Output the [x, y] coordinate of the center of the cell containing the given text.  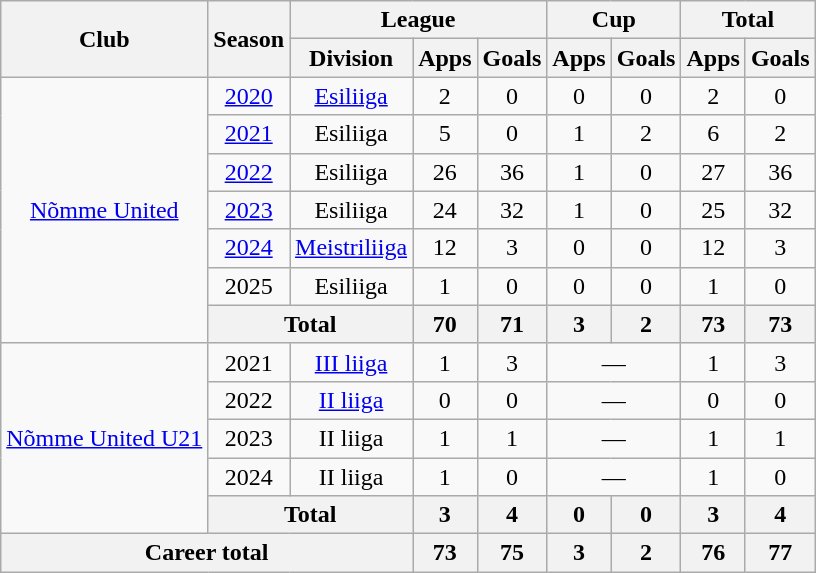
III liiga [352, 362]
Career total [207, 553]
24 [445, 210]
Club [104, 39]
Nõmme United U21 [104, 438]
25 [713, 210]
League [418, 20]
71 [512, 324]
76 [713, 553]
27 [713, 172]
Cup [614, 20]
Meistriliiga [352, 248]
Nõmme United [104, 210]
75 [512, 553]
2020 [249, 96]
5 [445, 134]
70 [445, 324]
Season [249, 39]
77 [780, 553]
2025 [249, 286]
Division [352, 58]
26 [445, 172]
6 [713, 134]
